Determine the (x, y) coordinate at the center of the cell enclosing the given text.  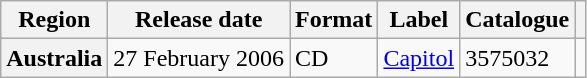
Label (419, 20)
CD (334, 58)
Capitol (419, 58)
3575032 (518, 58)
Release date (199, 20)
27 February 2006 (199, 58)
Region (54, 20)
Australia (54, 58)
Format (334, 20)
Catalogue (518, 20)
